Search for the cell housing the specified text and yield its (X, Y) center coordinate. 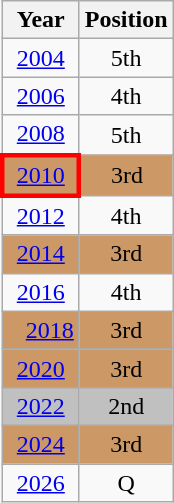
2020 (40, 368)
Q (126, 483)
2022 (40, 406)
2026 (40, 483)
Position (126, 20)
2016 (40, 292)
2008 (40, 135)
2014 (40, 254)
2012 (40, 216)
2006 (40, 96)
Year (40, 20)
2010 (40, 174)
2024 (40, 444)
2018 (40, 330)
2nd (126, 406)
2004 (40, 58)
